Output the [X, Y] coordinate of the center of the cell containing the given text.  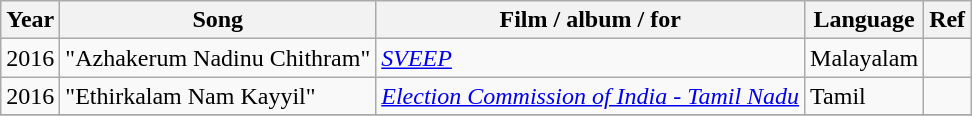
"Azhakerum Nadinu Chithram" [218, 58]
Tamil [864, 96]
Malayalam [864, 58]
Ref [948, 20]
Year [30, 20]
"Ethirkalam Nam Kayyil" [218, 96]
Election Commission of India - Tamil Nadu [590, 96]
SVEEP [590, 58]
Language [864, 20]
Song [218, 20]
Film / album / for [590, 20]
